Return [X, Y] of the center of cell containing provided text 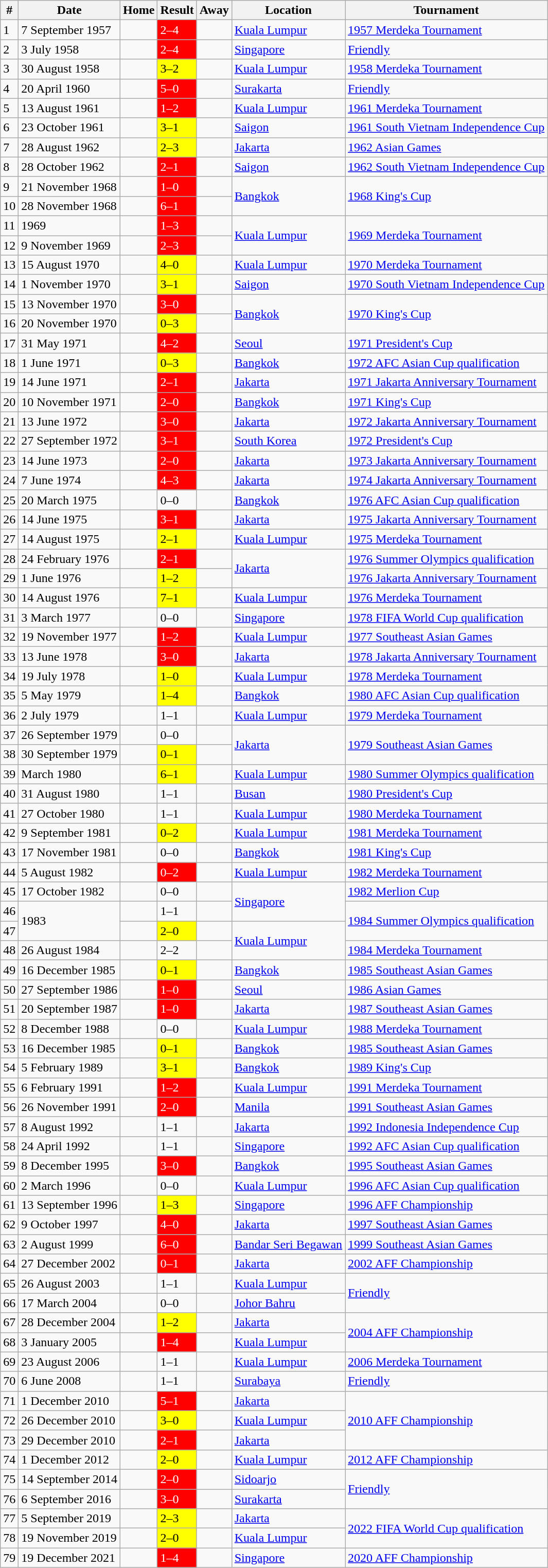
Manila [288, 1107]
Away [214, 10]
43 [9, 852]
33 [9, 657]
2 [9, 49]
5 [9, 108]
14 June 1975 [69, 519]
2022 FIFA World Cup qualification [447, 1528]
1980 Summer Olympics qualification [447, 774]
1969 [69, 225]
1981 King's Cup [447, 852]
1984 Summer Olympics qualification [447, 921]
23 August 2006 [69, 1362]
March 1980 [69, 774]
51 [9, 1009]
30 [9, 598]
59 [9, 1166]
57 [9, 1126]
34 [9, 676]
1 June 1976 [69, 578]
Date [69, 10]
20 April 1960 [69, 89]
1958 Merdeka Tournament [447, 69]
32 [9, 637]
6 [9, 128]
1979 Merdeka Tournament [447, 715]
3 July 1958 [69, 49]
South Korea [288, 441]
46 [9, 911]
21 [9, 421]
5–1 [177, 1401]
13 September 1996 [69, 1205]
1980 AFC Asian Cup qualification [447, 696]
28 December 2004 [69, 1323]
13 June 1978 [69, 657]
24 February 1976 [69, 558]
6 June 2008 [69, 1381]
1987 Southeast Asian Games [447, 1009]
1995 Southeast Asian Games [447, 1166]
28 [9, 558]
1976 Summer Olympics qualification [447, 558]
27 [9, 539]
17 March 2004 [69, 1303]
5 September 2019 [69, 1519]
1971 King's Cup [447, 402]
60 [9, 1185]
1980 President's Cup [447, 794]
13 August 1961 [69, 108]
2012 AFF Championship [447, 1459]
4 [9, 89]
22 [9, 441]
1977 Southeast Asian Games [447, 637]
9 November 1969 [69, 245]
64 [9, 1264]
72 [9, 1420]
24 April 1992 [69, 1146]
17 October 1982 [69, 892]
15 [9, 304]
10 November 1971 [69, 402]
2002 AFF Championship [447, 1264]
7 [9, 147]
9 October 1997 [69, 1225]
# [9, 10]
42 [9, 833]
69 [9, 1362]
23 October 1961 [69, 128]
1982 Merlion Cup [447, 892]
49 [9, 970]
16 [9, 324]
1992 AFC Asian Cup qualification [447, 1146]
1976 Merdeka Tournament [447, 598]
13 June 1972 [69, 421]
21 November 1968 [69, 186]
20 September 1987 [69, 1009]
1969 Merdeka Tournament [447, 235]
1978 Jakarta Anniversary Tournament [447, 657]
2–2 [177, 950]
29 [9, 578]
8 August 1992 [69, 1126]
3–2 [177, 69]
73 [9, 1440]
56 [9, 1107]
18 [9, 363]
3 [9, 69]
19 November 2019 [69, 1538]
1 [9, 30]
1962 South Vietnam Independence Cup [447, 167]
9 September 1981 [69, 833]
5 May 1979 [69, 696]
1981 Merdeka Tournament [447, 833]
35 [9, 696]
1978 Merdeka Tournament [447, 676]
52 [9, 1029]
6 September 2016 [69, 1499]
1989 King's Cup [447, 1068]
Tournament [447, 10]
2 March 1996 [69, 1185]
61 [9, 1205]
8 December 1988 [69, 1029]
25 [9, 500]
5 August 1982 [69, 872]
1996 AFC Asian Cup qualification [447, 1185]
1978 FIFA World Cup qualification [447, 618]
Busan [288, 794]
14 [9, 285]
79 [9, 1558]
1962 Asian Games [447, 147]
1972 Jakarta Anniversary Tournament [447, 421]
68 [9, 1342]
1984 Merdeka Tournament [447, 950]
11 [9, 225]
24 [9, 480]
26 August 2003 [69, 1283]
1975 Jakarta Anniversary Tournament [447, 519]
1974 Jakarta Anniversary Tournament [447, 480]
67 [9, 1323]
7–1 [177, 598]
58 [9, 1146]
1970 King's Cup [447, 314]
3 March 1977 [69, 618]
6 February 1991 [69, 1087]
40 [9, 794]
27 October 1980 [69, 813]
14 June 1971 [69, 382]
1973 Jakarta Anniversary Tournament [447, 461]
19 November 1977 [69, 637]
17 [9, 343]
1968 King's Cup [447, 196]
8 [9, 167]
2004 AFF Championship [447, 1332]
1972 AFC Asian Cup qualification [447, 363]
50 [9, 990]
Result [177, 10]
3 January 2005 [69, 1342]
70 [9, 1381]
5–0 [177, 89]
2 August 1999 [69, 1244]
1961 South Vietnam Independence Cup [447, 128]
14 August 1976 [69, 598]
76 [9, 1499]
8 December 1995 [69, 1166]
37 [9, 735]
19 [9, 382]
47 [9, 931]
7 September 1957 [69, 30]
26 September 1979 [69, 735]
5 February 1989 [69, 1068]
26 December 2010 [69, 1420]
1982 Merdeka Tournament [447, 872]
1992 Indonesia Independence Cup [447, 1126]
23 [9, 461]
1 December 2010 [69, 1401]
20 March 1975 [69, 500]
1976 Jakarta Anniversary Tournament [447, 578]
29 December 2010 [69, 1440]
31 May 1971 [69, 343]
1983 [69, 921]
17 November 1981 [69, 852]
1997 Southeast Asian Games [447, 1225]
4–2 [177, 343]
15 August 1970 [69, 265]
1970 Merdeka Tournament [447, 265]
30 August 1958 [69, 69]
1991 Merdeka Tournament [447, 1087]
1 December 2012 [69, 1459]
31 [9, 618]
2020 AFF Championship [447, 1558]
19 July 1978 [69, 676]
13 November 1970 [69, 304]
71 [9, 1401]
19 December 2021 [69, 1558]
1996 AFF Championship [447, 1205]
74 [9, 1459]
27 September 1972 [69, 441]
39 [9, 774]
1986 Asian Games [447, 990]
28 October 1962 [69, 167]
1975 Merdeka Tournament [447, 539]
54 [9, 1068]
41 [9, 813]
31 August 1980 [69, 794]
Johor Bahru [288, 1303]
63 [9, 1244]
78 [9, 1538]
26 [9, 519]
12 [9, 245]
77 [9, 1519]
36 [9, 715]
62 [9, 1225]
44 [9, 872]
1 November 1970 [69, 285]
20 [9, 402]
26 November 1991 [69, 1107]
27 December 2002 [69, 1264]
14 August 1975 [69, 539]
6–0 [177, 1244]
28 November 1968 [69, 206]
1 June 1971 [69, 363]
20 November 1970 [69, 324]
14 September 2014 [69, 1479]
1991 Southeast Asian Games [447, 1107]
1971 President's Cup [447, 343]
45 [9, 892]
14 June 1973 [69, 461]
38 [9, 754]
Surabaya [288, 1381]
13 [9, 265]
1980 Merdeka Tournament [447, 813]
1999 Southeast Asian Games [447, 1244]
30 September 1979 [69, 754]
2006 Merdeka Tournament [447, 1362]
2 July 1979 [69, 715]
28 August 1962 [69, 147]
53 [9, 1048]
26 August 1984 [69, 950]
1988 Merdeka Tournament [447, 1029]
1979 Southeast Asian Games [447, 745]
1961 Merdeka Tournament [447, 108]
1976 AFC Asian Cup qualification [447, 500]
Location [288, 10]
1971 Jakarta Anniversary Tournament [447, 382]
Bandar Seri Begawan [288, 1244]
4–3 [177, 480]
7 June 1974 [69, 480]
1970 South Vietnam Independence Cup [447, 285]
66 [9, 1303]
Sidoarjo [288, 1479]
48 [9, 950]
65 [9, 1283]
55 [9, 1087]
1972 President's Cup [447, 441]
1957 Merdeka Tournament [447, 30]
Home [139, 10]
2010 AFF Championship [447, 1420]
9 [9, 186]
75 [9, 1479]
10 [9, 206]
27 September 1986 [69, 990]
